Capture the cell that displays the provided text and extract its (x, y) central coordinate. 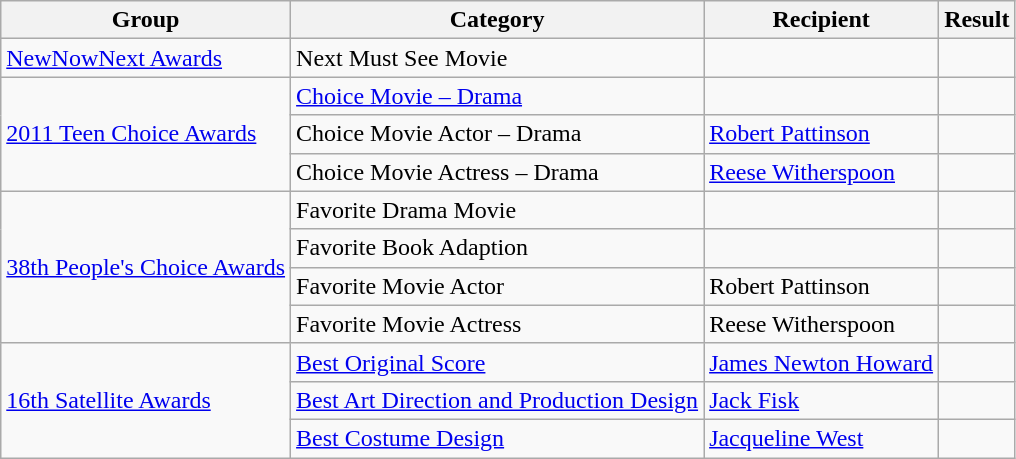
Choice Movie – Drama (498, 96)
38th People's Choice Awards (146, 267)
Choice Movie Actress – Drama (498, 172)
2011 Teen Choice Awards (146, 134)
Jack Fisk (822, 400)
Result (977, 20)
16th Satellite Awards (146, 400)
Favorite Movie Actress (498, 324)
Next Must See Movie (498, 58)
Best Costume Design (498, 438)
Favorite Movie Actor (498, 286)
Favorite Drama Movie (498, 210)
NewNowNext Awards (146, 58)
Group (146, 20)
Favorite Book Adaption (498, 248)
Choice Movie Actor – Drama (498, 134)
Jacqueline West (822, 438)
Best Art Direction and Production Design (498, 400)
Best Original Score (498, 362)
Recipient (822, 20)
Category (498, 20)
James Newton Howard (822, 362)
